Capture the cell that displays the provided text and extract its [x, y] central coordinate. 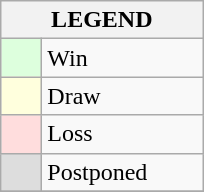
LEGEND [102, 20]
Win [122, 58]
Loss [122, 134]
Postponed [122, 172]
Draw [122, 96]
